Provide the (x, y) coordinate of the cell's center where the given text is located.  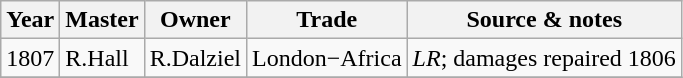
LR; damages repaired 1806 (544, 58)
1807 (30, 58)
Owner (195, 20)
Year (30, 20)
Master (102, 20)
London−Africa (328, 58)
R.Hall (102, 58)
Source & notes (544, 20)
R.Dalziel (195, 58)
Trade (328, 20)
